Extract the [X, Y] coordinate from the center of the cell holding the provided text.  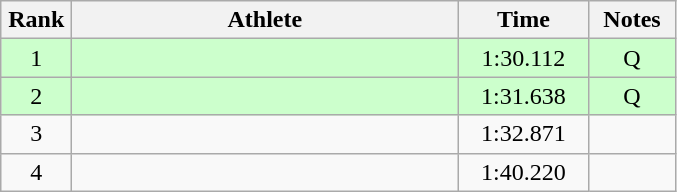
2 [36, 96]
Time [524, 20]
1 [36, 58]
1:32.871 [524, 134]
4 [36, 172]
Athlete [265, 20]
1:30.112 [524, 58]
1:31.638 [524, 96]
1:40.220 [524, 172]
Rank [36, 20]
Notes [632, 20]
3 [36, 134]
